Locate the cell with the specified text and output its [x, y] center coordinate. 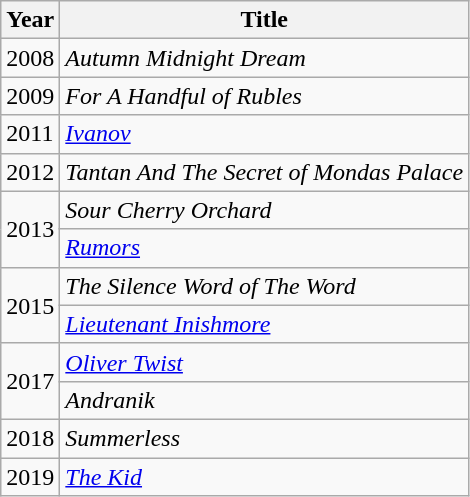
Andranik [264, 400]
Lieutenant Inishmore [264, 324]
2019 [30, 477]
Rumors [264, 248]
Title [264, 20]
Tantan And The Secret of Mondas Palace [264, 172]
2008 [30, 58]
For A Handful of Rubles [264, 96]
2009 [30, 96]
Autumn Midnight Dream [264, 58]
2011 [30, 134]
2018 [30, 438]
The Kid [264, 477]
Sour Cherry Orchard [264, 210]
Summerless [264, 438]
The Silence Word of The Word [264, 286]
2017 [30, 381]
Ivanov [264, 134]
Year [30, 20]
2013 [30, 229]
Oliver Twist [264, 362]
2012 [30, 172]
2015 [30, 305]
